Return the [x, y] coordinate for the center point of the cell that contains the specified text.  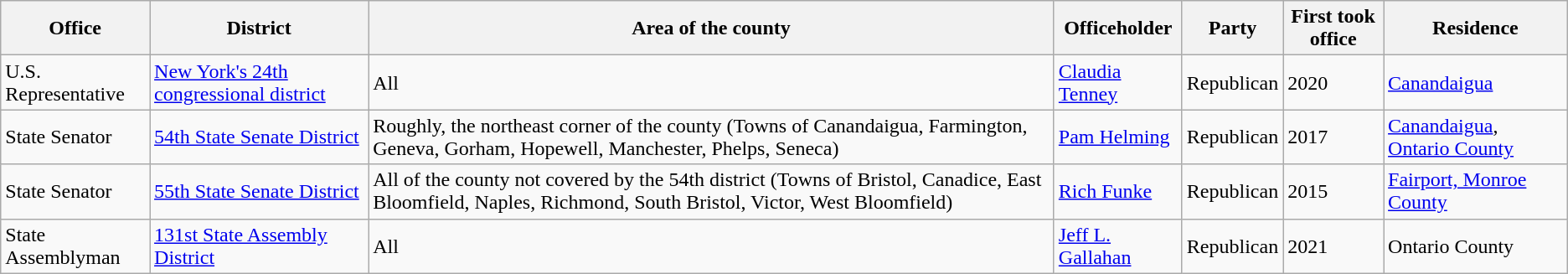
Claudia Tenney [1117, 82]
54th State Senate District [260, 137]
U.S. Representative [75, 82]
Officeholder [1117, 28]
55th State Senate District [260, 191]
Ontario County [1476, 246]
Pam Helming [1117, 137]
131st State Assembly District [260, 246]
2015 [1333, 191]
Rich Funke [1117, 191]
Residence [1476, 28]
2021 [1333, 246]
2020 [1333, 82]
New York's 24th congressional district [260, 82]
Roughly, the northeast corner of the county (Towns of Canandaigua, Farmington, Geneva, Gorham, Hopewell, Manchester, Phelps, Seneca) [712, 137]
State Assemblyman [75, 246]
2017 [1333, 137]
Party [1232, 28]
Canandaigua, Ontario County [1476, 137]
Office [75, 28]
District [260, 28]
Area of the county [712, 28]
Fairport, Monroe County [1476, 191]
Jeff L. Gallahan [1117, 246]
First took office [1333, 28]
Canandaigua [1476, 82]
